Provide the [X, Y] coordinate of the cell's center where the given text is located.  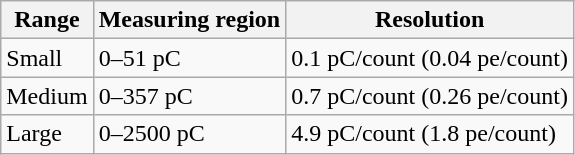
0.7 pC/count (0.26 pe/count) [430, 96]
Small [47, 58]
Medium [47, 96]
Resolution [430, 20]
0.1 pC/count (0.04 pe/count) [430, 58]
0–51 pC [190, 58]
Measuring region [190, 20]
0–2500 pC [190, 134]
Range [47, 20]
0–357 pC [190, 96]
4.9 pC/count (1.8 pe/count) [430, 134]
Large [47, 134]
